Return the [X, Y] coordinate for the center point of the cell that contains the specified text.  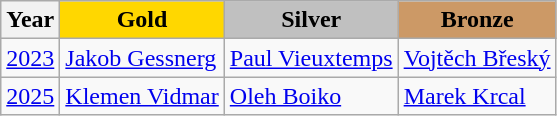
Year [30, 20]
Marek Krcal [477, 96]
Paul Vieuxtemps [311, 58]
Klemen Vidmar [142, 96]
Silver [311, 20]
2025 [30, 96]
Bronze [477, 20]
Vojtěch Břeský [477, 58]
2023 [30, 58]
Gold [142, 20]
Jakob Gessnerg [142, 58]
Oleh Boiko [311, 96]
